For the text-containing cell, return its midpoint in [x, y] coordinate format. 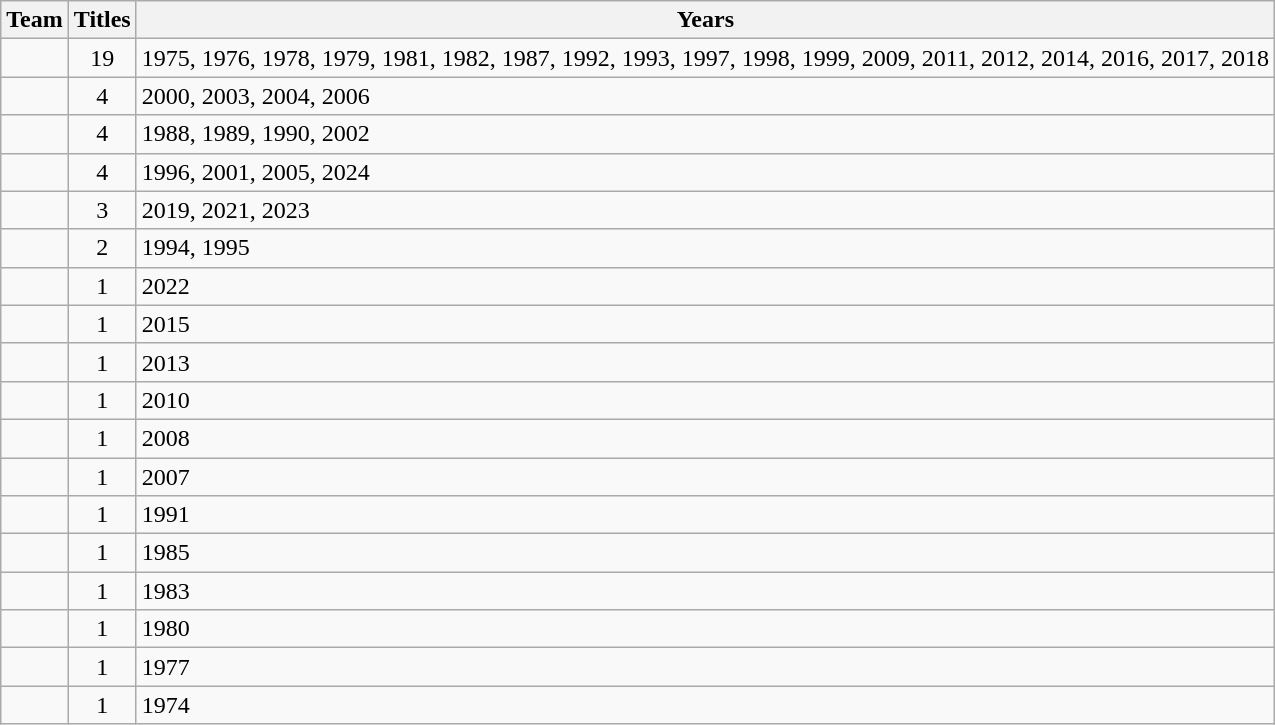
1977 [705, 667]
19 [102, 58]
1980 [705, 629]
2015 [705, 324]
1996, 2001, 2005, 2024 [705, 172]
3 [102, 210]
1974 [705, 705]
1991 [705, 515]
2008 [705, 438]
2000, 2003, 2004, 2006 [705, 96]
2007 [705, 477]
2013 [705, 362]
1975, 1976, 1978, 1979, 1981, 1982, 1987, 1992, 1993, 1997, 1998, 1999, 2009, 2011, 2012, 2014, 2016, 2017, 2018 [705, 58]
2 [102, 248]
2010 [705, 400]
2019, 2021, 2023 [705, 210]
1983 [705, 591]
Team [35, 20]
2022 [705, 286]
Titles [102, 20]
1988, 1989, 1990, 2002 [705, 134]
1985 [705, 553]
Years [705, 20]
1994, 1995 [705, 248]
